Provide the (X, Y) coordinate of the cell's center where the given text is located.  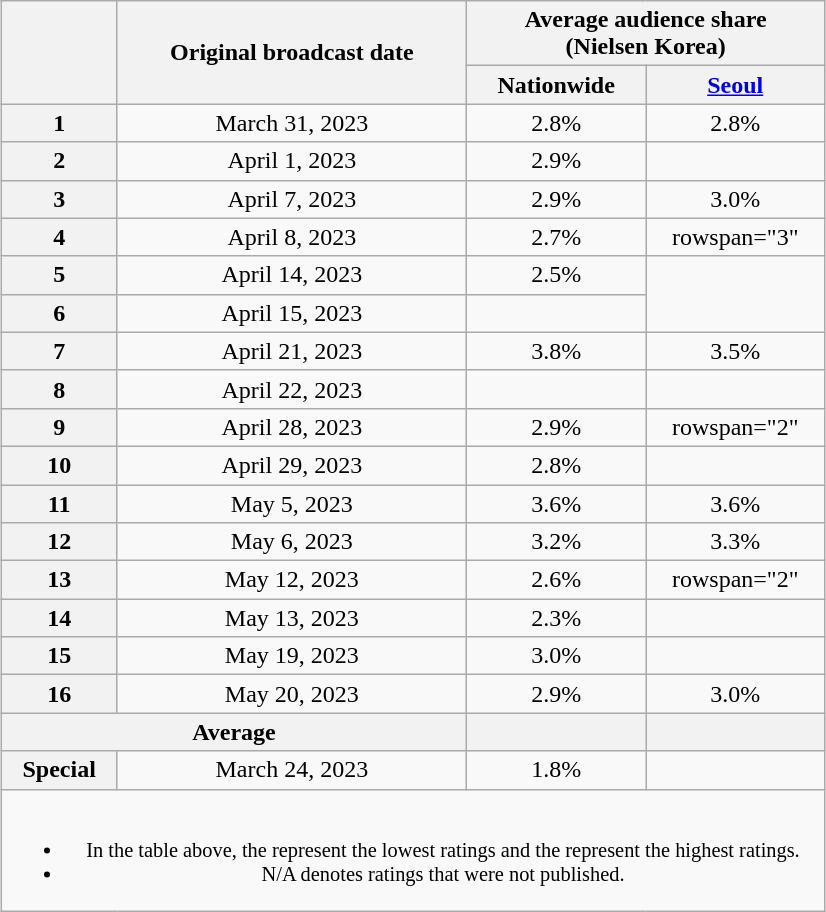
rowspan="3" (736, 237)
Seoul (736, 85)
5 (59, 275)
Average audience share(Nielsen Korea) (646, 34)
April 15, 2023 (292, 313)
10 (59, 465)
3.3% (736, 542)
Nationwide (556, 85)
April 21, 2023 (292, 351)
2.7% (556, 237)
May 19, 2023 (292, 656)
3 (59, 199)
7 (59, 351)
Special (59, 770)
2 (59, 161)
May 12, 2023 (292, 580)
April 22, 2023 (292, 389)
April 14, 2023 (292, 275)
11 (59, 503)
1.8% (556, 770)
1 (59, 123)
14 (59, 618)
3.8% (556, 351)
12 (59, 542)
8 (59, 389)
April 1, 2023 (292, 161)
Original broadcast date (292, 52)
April 29, 2023 (292, 465)
March 31, 2023 (292, 123)
2.6% (556, 580)
2.3% (556, 618)
6 (59, 313)
Average (234, 732)
May 5, 2023 (292, 503)
3.5% (736, 351)
16 (59, 694)
April 28, 2023 (292, 427)
In the table above, the represent the lowest ratings and the represent the highest ratings.N/A denotes ratings that were not published. (413, 850)
March 24, 2023 (292, 770)
4 (59, 237)
13 (59, 580)
2.5% (556, 275)
3.2% (556, 542)
15 (59, 656)
9 (59, 427)
April 8, 2023 (292, 237)
May 13, 2023 (292, 618)
April 7, 2023 (292, 199)
May 6, 2023 (292, 542)
May 20, 2023 (292, 694)
